Return (X, Y) of the center of cell containing provided text 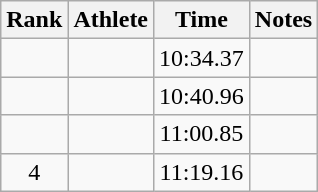
10:34.37 (202, 58)
10:40.96 (202, 96)
Rank (34, 20)
Athlete (111, 20)
4 (34, 172)
Time (202, 20)
Notes (283, 20)
11:19.16 (202, 172)
11:00.85 (202, 134)
